From the cell containing the given text, extract its center point as [x, y] coordinate. 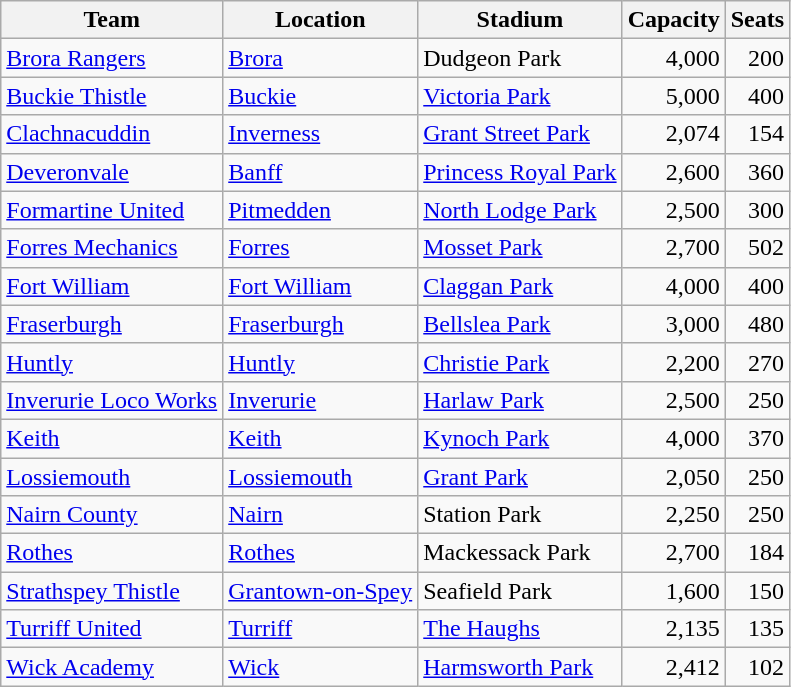
Nairn [320, 515]
North Lodge Park [520, 210]
Seats [757, 20]
2,600 [674, 172]
Seafield Park [520, 591]
Kynoch Park [520, 438]
2,074 [674, 134]
Turriff United [112, 629]
Princess Royal Park [520, 172]
Capacity [674, 20]
Banff [320, 172]
Forres [320, 248]
Mackessack Park [520, 553]
480 [757, 324]
The Haughs [520, 629]
Brora Rangers [112, 58]
Inverurie Loco Works [112, 400]
Victoria Park [520, 96]
154 [757, 134]
3,000 [674, 324]
370 [757, 438]
Station Park [520, 515]
Buckie Thistle [112, 96]
2,250 [674, 515]
1,600 [674, 591]
Brora [320, 58]
Grant Park [520, 477]
Harmsworth Park [520, 667]
360 [757, 172]
Inverurie [320, 400]
Location [320, 20]
502 [757, 248]
Wick Academy [112, 667]
102 [757, 667]
Inverness [320, 134]
Deveronvale [112, 172]
184 [757, 553]
Formartine United [112, 210]
Christie Park [520, 362]
2,135 [674, 629]
Strathspey Thistle [112, 591]
2,200 [674, 362]
Dudgeon Park [520, 58]
135 [757, 629]
Grantown-on-Spey [320, 591]
Mosset Park [520, 248]
Wick [320, 667]
Claggan Park [520, 286]
2,412 [674, 667]
200 [757, 58]
Clachnacuddin [112, 134]
Nairn County [112, 515]
Stadium [520, 20]
270 [757, 362]
150 [757, 591]
5,000 [674, 96]
2,050 [674, 477]
Turriff [320, 629]
300 [757, 210]
Team [112, 20]
Harlaw Park [520, 400]
Bellslea Park [520, 324]
Pitmedden [320, 210]
Buckie [320, 96]
Grant Street Park [520, 134]
Forres Mechanics [112, 248]
